Pinpoint the cell where the given text exists, returning its [x, y] midpoint coordinate. 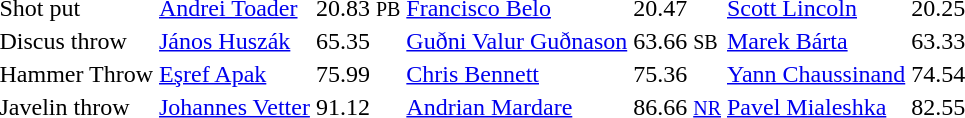
János Huszák [235, 41]
Eşref Apak [235, 74]
Guðni Valur Guðnason [517, 41]
Marek Bárta [816, 41]
Yann Chaussinand [816, 74]
63.66 SB [678, 41]
75.36 [678, 74]
75.99 [358, 74]
Chris Bennett [517, 74]
65.35 [358, 41]
